Return [x, y] of the center of cell containing provided text 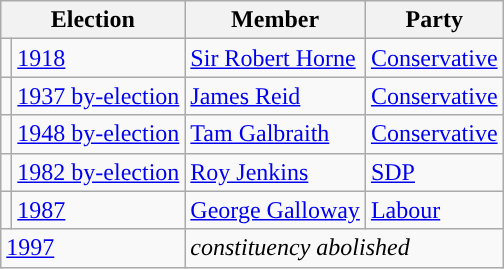
Sir Robert Horne [276, 58]
Tam Galbraith [276, 134]
James Reid [276, 96]
Party [434, 20]
1987 [98, 210]
1918 [98, 58]
George Galloway [276, 210]
1937 by-election [98, 96]
Labour [434, 210]
1948 by-election [98, 134]
constituency abolished [344, 248]
Roy Jenkins [276, 172]
Election [93, 20]
Member [276, 20]
1997 [93, 248]
SDP [434, 172]
1982 by-election [98, 172]
